Identify which cell holds the provided text, then report its (x, y) central coordinate. 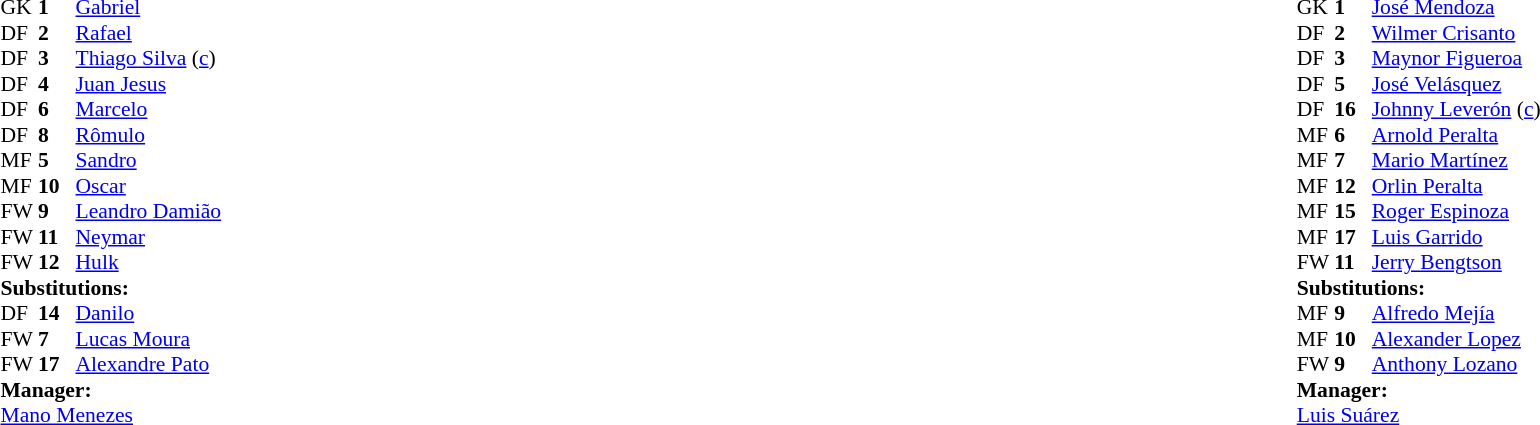
Lucas Moura (149, 339)
8 (57, 135)
Thiago Silva (c) (149, 59)
4 (57, 84)
16 (1353, 109)
Alexandre Pato (149, 365)
14 (57, 313)
Oscar (149, 186)
15 (1353, 211)
Manager: (110, 390)
Leandro Damião (149, 211)
Juan Jesus (149, 84)
Marcelo (149, 109)
Rafael (149, 33)
Neymar (149, 237)
Rômulo (149, 135)
Hulk (149, 263)
Substitutions: (110, 288)
Sandro (149, 161)
Danilo (149, 313)
